Pinpoint the cell where the given text exists, returning its [x, y] midpoint coordinate. 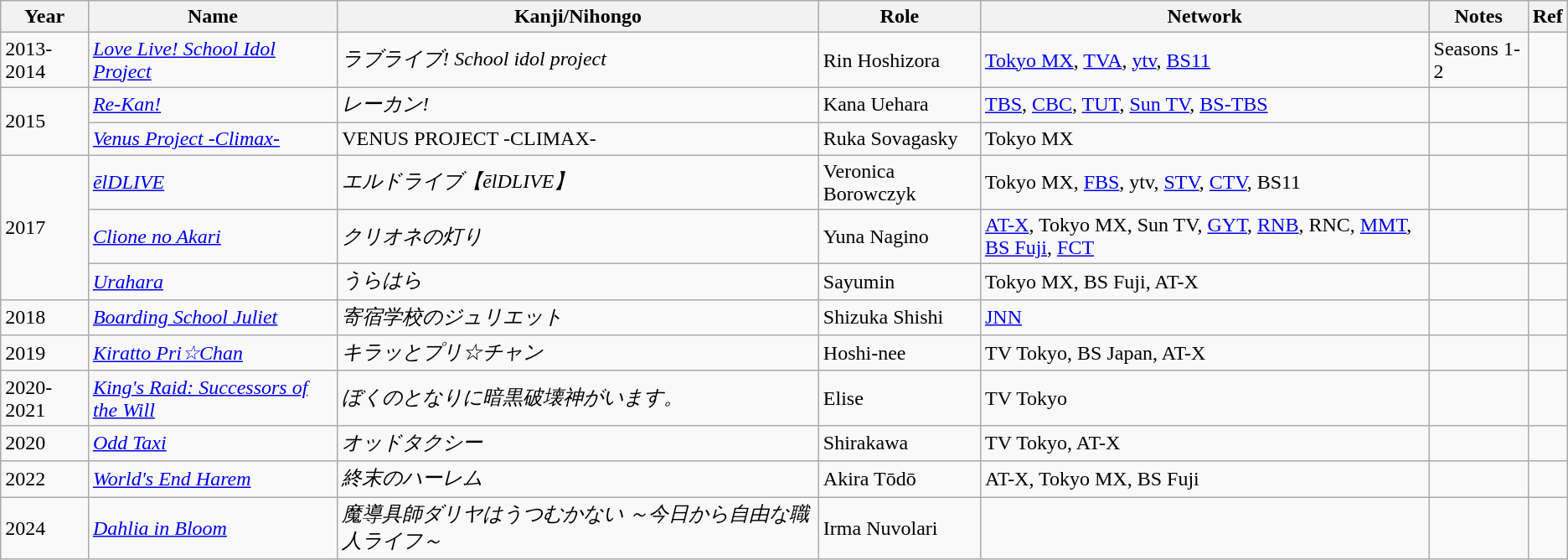
Shizuka Shishi [900, 317]
2018 [45, 317]
AT-X, Tokyo MX, BS Fuji [1204, 480]
Irma Nuvolari [900, 527]
Boarding School Juliet [213, 317]
Venus Project -Climax- [213, 138]
オッドタクシー [578, 443]
Role [900, 17]
TV Tokyo, BS Japan, AT-X [1204, 354]
Ref [1548, 17]
Rin Hoshizora [900, 60]
Dahlia in Bloom [213, 527]
Hoshi-nee [900, 354]
エルドライブ【ēlDLIVE】 [578, 181]
Elise [900, 397]
2022 [45, 480]
ラブライブ! School idol project [578, 60]
魔導具師ダリヤはうつむかない ～今日から自由な職人ライフ～ [578, 527]
クリオネの灯り [578, 236]
Name [213, 17]
Kanji/Nihongo [578, 17]
2017 [45, 226]
2020 [45, 443]
2013-2014 [45, 60]
World's End Harem [213, 480]
Sayumin [900, 282]
King's Raid: Successors of the Will [213, 397]
Tokyo MX, FBS, ytv, STV, CTV, BS11 [1204, 181]
TV Tokyo [1204, 397]
2015 [45, 121]
Kiratto Pri☆Chan [213, 354]
Ruka Sovagasky [900, 138]
2019 [45, 354]
VENUS PROJECT -CLIMAX- [578, 138]
うらはら [578, 282]
Odd Taxi [213, 443]
寄宿学校のジュリエット [578, 317]
TV Tokyo, AT-X [1204, 443]
ぼくのとなりに暗黒破壊神がいます。 [578, 397]
Veronica Borowczyk [900, 181]
Akira Tōdō [900, 480]
AT-X, Tokyo MX, Sun TV, GYT, RNB, RNC, MMT, BS Fuji, FCT [1204, 236]
JNN [1204, 317]
Notes [1478, 17]
2024 [45, 527]
キラッとプリ☆チャン [578, 354]
Tokyo MX [1204, 138]
2020-2021 [45, 397]
Yuna Nagino [900, 236]
Love Live! School Idol Project [213, 60]
Urahara [213, 282]
TBS, CBC, TUT, Sun TV, BS-TBS [1204, 106]
Year [45, 17]
Tokyo MX, TVA, ytv, BS11 [1204, 60]
終末のハーレム [578, 480]
Seasons 1-2 [1478, 60]
ēlDLIVE [213, 181]
Re-Kan! [213, 106]
Clione no Akari [213, 236]
Kana Uehara [900, 106]
Network [1204, 17]
Shirakawa [900, 443]
レーカン! [578, 106]
Tokyo MX, BS Fuji, AT-X [1204, 282]
